Capture the cell that displays the provided text and extract its [X, Y] central coordinate. 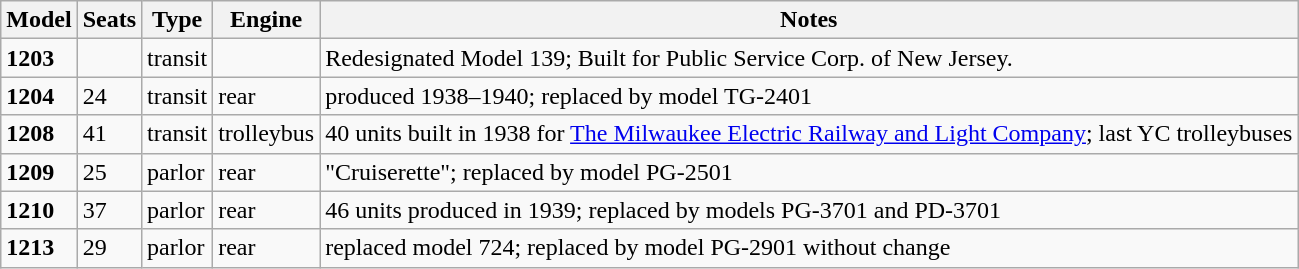
Seats [109, 20]
40 units built in 1938 for The Milwaukee Electric Railway and Light Company; last YC trolleybuses [809, 134]
Notes [809, 20]
1203 [39, 58]
1204 [39, 96]
produced 1938–1940; replaced by model TG-2401 [809, 96]
Engine [266, 20]
1208 [39, 134]
46 units produced in 1939; replaced by models PG-3701 and PD-3701 [809, 210]
replaced model 724; replaced by model PG-2901 without change [809, 248]
1210 [39, 210]
"Cruiserette"; replaced by model PG-2501 [809, 172]
37 [109, 210]
24 [109, 96]
Redesignated Model 139; Built for Public Service Corp. of New Jersey. [809, 58]
trolleybus [266, 134]
25 [109, 172]
Type [178, 20]
1213 [39, 248]
41 [109, 134]
1209 [39, 172]
Model [39, 20]
29 [109, 248]
